Detect which cell encompasses the target text, then output its [X, Y] center coordinate. 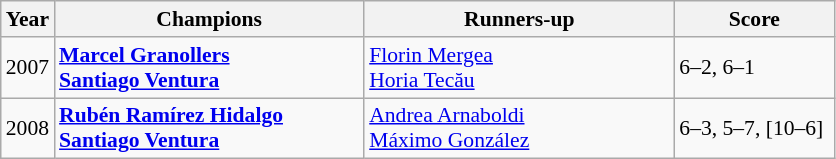
6–3, 5–7, [10–6] [754, 128]
Florin Mergea Horia Tecău [519, 68]
Champions [209, 19]
2008 [28, 128]
Andrea Arnaboldi Máximo González [519, 128]
6–2, 6–1 [754, 68]
Year [28, 19]
2007 [28, 68]
Rubén Ramírez Hidalgo Santiago Ventura [209, 128]
Marcel Granollers Santiago Ventura [209, 68]
Runners-up [519, 19]
Score [754, 19]
